Locate the cell with the specified text and output its (X, Y) center coordinate. 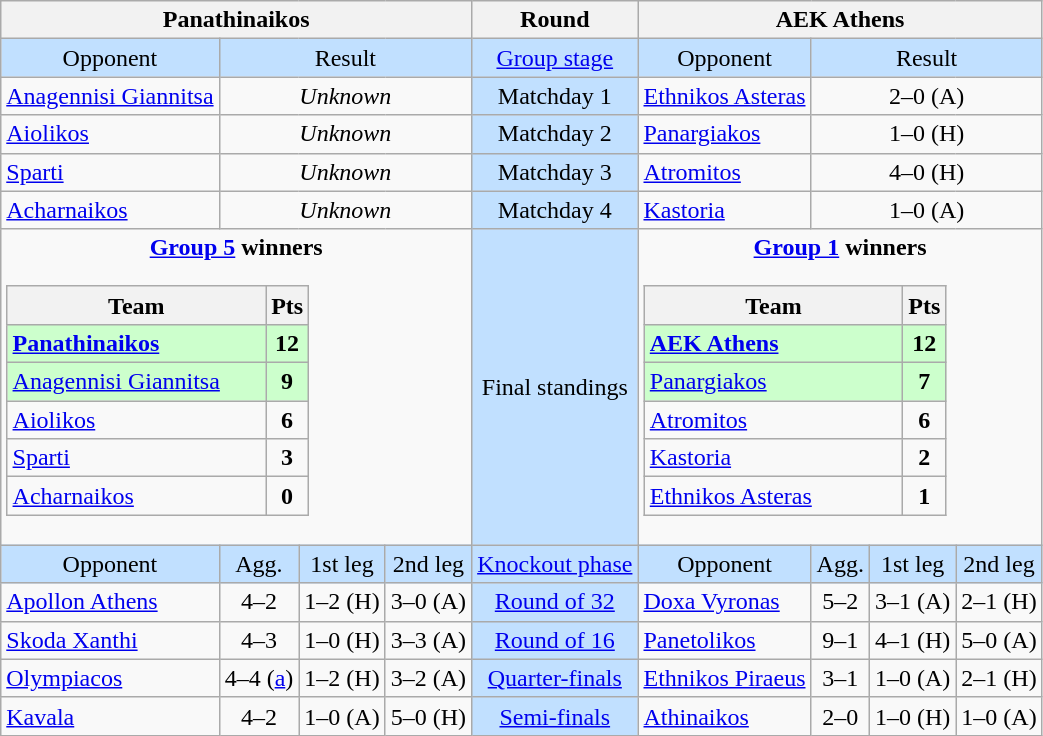
3–2 (A) (428, 678)
Group 5 winners Team Pts Panathinaikos 12 Anagennisi Giannitsa 9 Aiolikos 6 Sparti 3 Acharnaikos 0 (236, 387)
Group stage (555, 58)
9 (288, 382)
Round (555, 20)
1 (924, 496)
Round of 16 (555, 640)
4–0 (H) (926, 172)
5–0 (H) (428, 716)
Athinaikos (724, 716)
Matchday 3 (555, 172)
2–0 (A) (926, 96)
3–1 (840, 678)
Ethnikos Piraeus (724, 678)
Apollon Athens (110, 602)
3–1 (A) (912, 602)
4–1 (H) (912, 640)
Matchday 4 (555, 210)
4–3 (259, 640)
Doxa Vyronas (724, 602)
3–0 (A) (428, 602)
Matchday 1 (555, 96)
9–1 (840, 640)
Skoda Xanthi (110, 640)
Panetolikos (724, 640)
Final standings (555, 387)
Knockout phase (555, 564)
3–3 (A) (428, 640)
Round of 32 (555, 602)
Matchday 2 (555, 134)
Olympiacos (110, 678)
2–0 (840, 716)
5–2 (840, 602)
Group 1 winners Team Pts AEK Athens 12 Panargiakos 7 Atromitos 6 Kastoria 2 Ethnikos Asteras 1 (840, 387)
Quarter-finals (555, 678)
3 (288, 458)
5–0 (A) (999, 640)
2 (924, 458)
Kavala (110, 716)
0 (288, 496)
7 (924, 382)
4–4 (a) (259, 678)
Semi-finals (555, 716)
